Return the (X, Y) coordinate for the center point of the cell that contains the specified text.  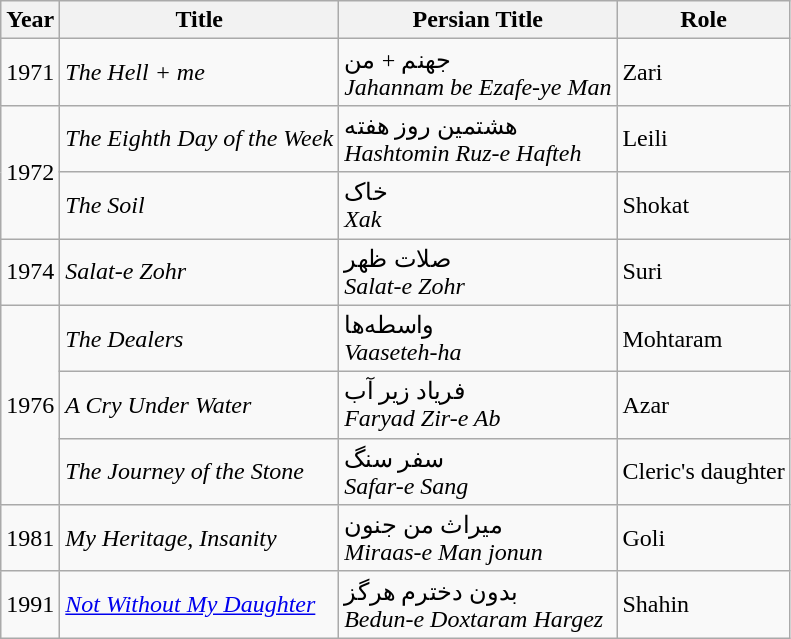
My Heritage, Insanity (200, 538)
The Journey of the Stone (200, 472)
1974 (30, 272)
واسطه‌ها Vaaseteh-ha (478, 338)
Not Without My Daughter (200, 604)
The Hell + me (200, 72)
Goli (704, 538)
Shahin (704, 604)
Zari (704, 72)
1972 (30, 172)
بدون دخترم هرگز Bedun-e Doxtaram Hargez (478, 604)
A Cry Under Water (200, 406)
میراث من جنون Miraas-e Man jonun (478, 538)
جهنم + من Jahannam be Ezafe-ye Man (478, 72)
1991 (30, 604)
Cleric's daughter (704, 472)
هشتمین روز هفته Hashtomin Ruz-e Hafteh (478, 138)
Title (200, 20)
1981 (30, 538)
1971 (30, 72)
Salat-e Zohr (200, 272)
صلات ظهر Salat-e Zohr (478, 272)
1976 (30, 405)
Suri (704, 272)
Shokat (704, 206)
The Soil (200, 206)
Leili (704, 138)
خاک Xak (478, 206)
The Dealers (200, 338)
Persian Title (478, 20)
The Eighth Day of the Week (200, 138)
سفر سنگ Safar-e Sang (478, 472)
Role (704, 20)
Azar (704, 406)
Mohtaram (704, 338)
فریاد زیر آب Faryad Zir-e Ab (478, 406)
Year (30, 20)
